Output the (X, Y) coordinate of the center of the cell containing the given text.  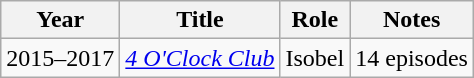
Isobel (315, 58)
2015–2017 (60, 58)
Role (315, 20)
Title (200, 20)
4 O'Clock Club (200, 58)
Notes (412, 20)
14 episodes (412, 58)
Year (60, 20)
